Locate the cell with the specified text and output its (X, Y) center coordinate. 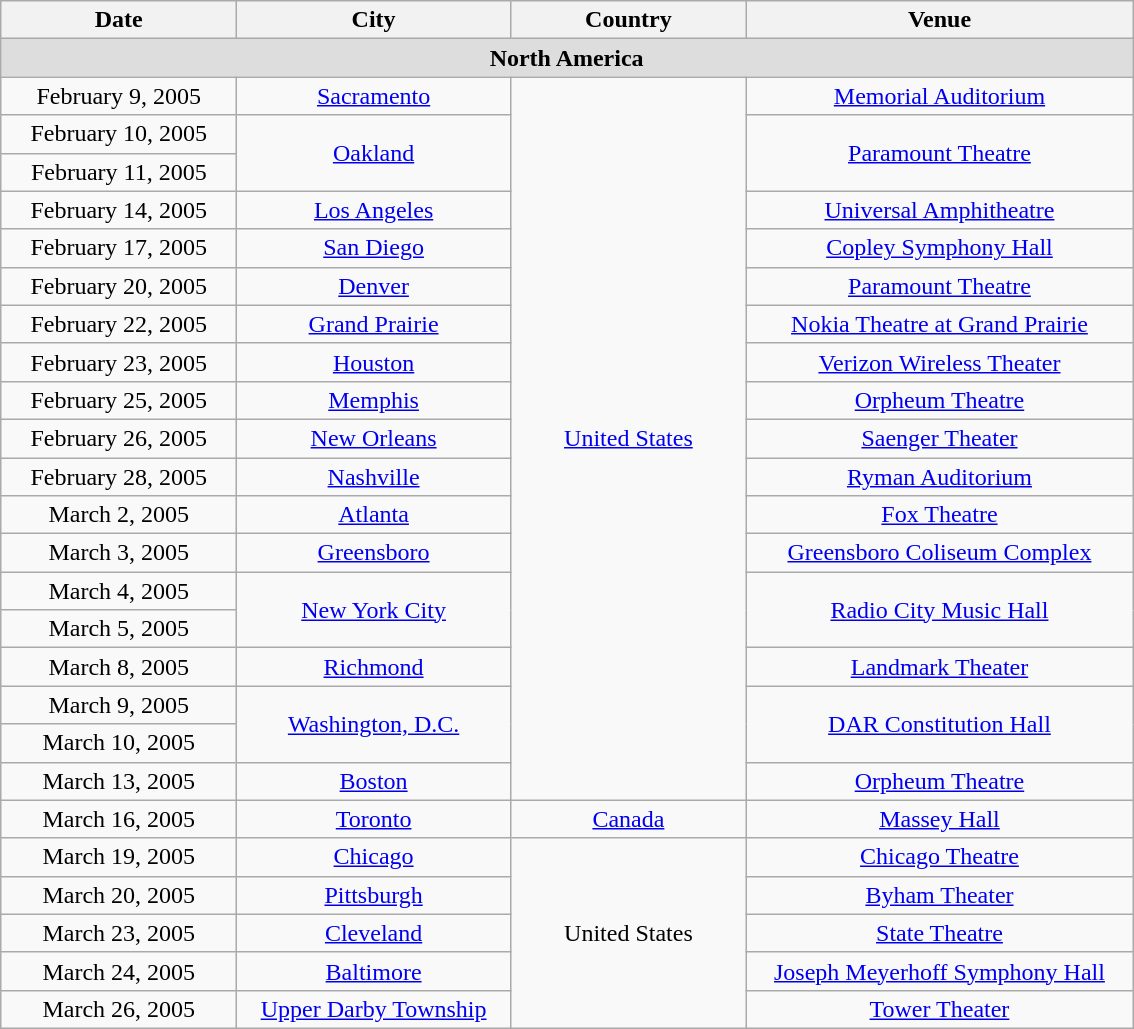
Richmond (374, 667)
Greensboro Coliseum Complex (939, 553)
Atlanta (374, 515)
Fox Theatre (939, 515)
Nokia Theatre at Grand Prairie (939, 324)
Chicago (374, 857)
Washington, D.C. (374, 724)
Date (119, 20)
Venue (939, 20)
Greensboro (374, 553)
March 8, 2005 (119, 667)
February 14, 2005 (119, 210)
North America (567, 58)
Massey Hall (939, 819)
Tower Theater (939, 1009)
Houston (374, 362)
February 11, 2005 (119, 172)
Country (628, 20)
Toronto (374, 819)
February 25, 2005 (119, 400)
New Orleans (374, 438)
Radio City Music Hall (939, 610)
March 5, 2005 (119, 629)
March 3, 2005 (119, 553)
February 26, 2005 (119, 438)
DAR Constitution Hall (939, 724)
Sacramento (374, 96)
February 10, 2005 (119, 134)
Ryman Auditorium (939, 477)
March 2, 2005 (119, 515)
Canada (628, 819)
February 17, 2005 (119, 248)
City (374, 20)
Memorial Auditorium (939, 96)
State Theatre (939, 933)
Universal Amphitheatre (939, 210)
March 13, 2005 (119, 781)
Byham Theater (939, 895)
Baltimore (374, 971)
New York City (374, 610)
Upper Darby Township (374, 1009)
Los Angeles (374, 210)
Denver (374, 286)
March 24, 2005 (119, 971)
March 23, 2005 (119, 933)
Oakland (374, 153)
February 28, 2005 (119, 477)
February 23, 2005 (119, 362)
March 4, 2005 (119, 591)
March 10, 2005 (119, 743)
March 20, 2005 (119, 895)
Pittsburgh (374, 895)
February 20, 2005 (119, 286)
March 16, 2005 (119, 819)
March 26, 2005 (119, 1009)
Verizon Wireless Theater (939, 362)
Landmark Theater (939, 667)
Boston (374, 781)
March 19, 2005 (119, 857)
Copley Symphony Hall (939, 248)
March 9, 2005 (119, 705)
Chicago Theatre (939, 857)
Grand Prairie (374, 324)
Nashville (374, 477)
February 9, 2005 (119, 96)
Cleveland (374, 933)
Memphis (374, 400)
February 22, 2005 (119, 324)
San Diego (374, 248)
Joseph Meyerhoff Symphony Hall (939, 971)
Saenger Theater (939, 438)
